Capture the cell that displays the provided text and extract its [X, Y] central coordinate. 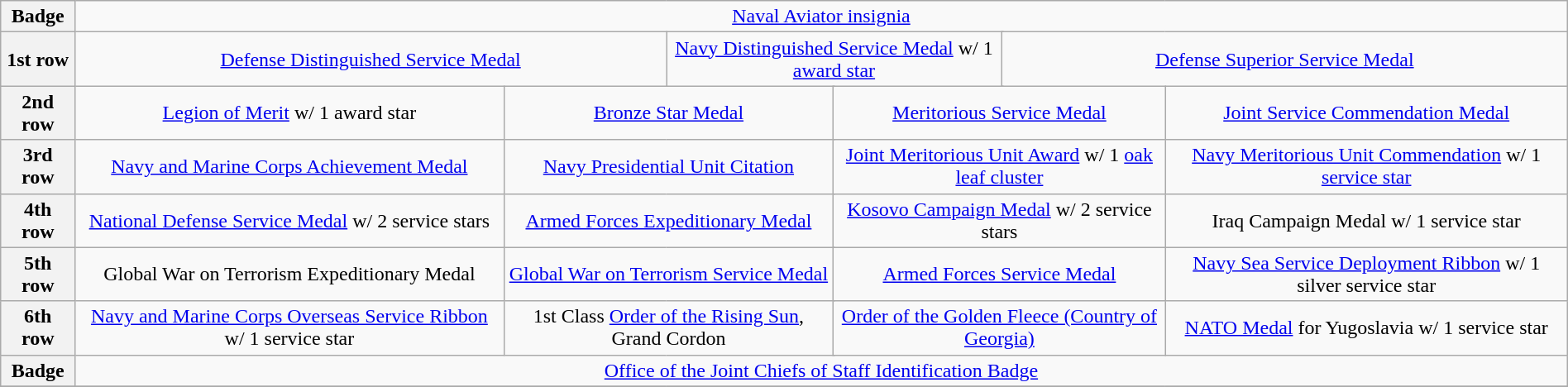
2nd row [38, 112]
1st row [38, 60]
Navy Sea Service Deployment Ribbon w/ 1 silver service star [1366, 275]
6th row [38, 327]
3rd row [38, 167]
Navy and Marine Corps Achievement Medal [289, 167]
Armed Forces Service Medal [999, 275]
National Defense Service Medal w/ 2 service stars [289, 220]
Legion of Merit w/ 1 award star [289, 112]
Naval Aviator insignia [822, 17]
Global War on Terrorism Service Medal [668, 275]
5th row [38, 275]
Order of the Golden Fleece (Country of Georgia) [999, 327]
Navy Meritorious Unit Commendation w/ 1 service star [1366, 167]
Bronze Star Medal [668, 112]
Joint Meritorious Unit Award w/ 1 oak leaf cluster [999, 167]
Joint Service Commendation Medal [1366, 112]
Global War on Terrorism Expeditionary Medal [289, 275]
Navy Distinguished Service Medal w/ 1 award star [834, 60]
Iraq Campaign Medal w/ 1 service star [1366, 220]
Kosovo Campaign Medal w/ 2 service stars [999, 220]
Meritorious Service Medal [999, 112]
1st Class Order of the Rising Sun, Grand Cordon [668, 327]
Navy Presidential Unit Citation [668, 167]
Defense Distinguished Service Medal [370, 60]
Armed Forces Expeditionary Medal [668, 220]
Office of the Joint Chiefs of Staff Identification Badge [822, 370]
4th row [38, 220]
Defense Superior Service Medal [1284, 60]
Navy and Marine Corps Overseas Service Ribbon w/ 1 service star [289, 327]
NATO Medal for Yugoslavia w/ 1 service star [1366, 327]
